Extract the (X, Y) coordinate from the center of the cell holding the provided text.  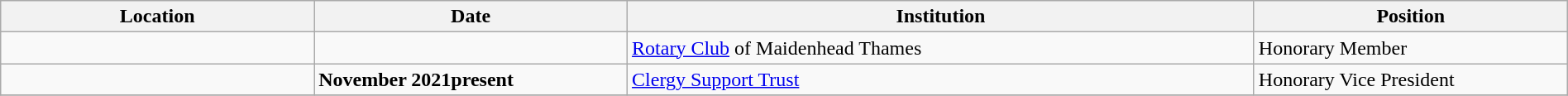
Position (1411, 17)
Clergy Support Trust (941, 79)
Date (471, 17)
Honorary Member (1411, 48)
Institution (941, 17)
Rotary Club of Maidenhead Thames (941, 48)
Honorary Vice President (1411, 79)
Location (157, 17)
November 2021present (471, 79)
